Provide the [X, Y] coordinate of the cell's center where the given text is located.  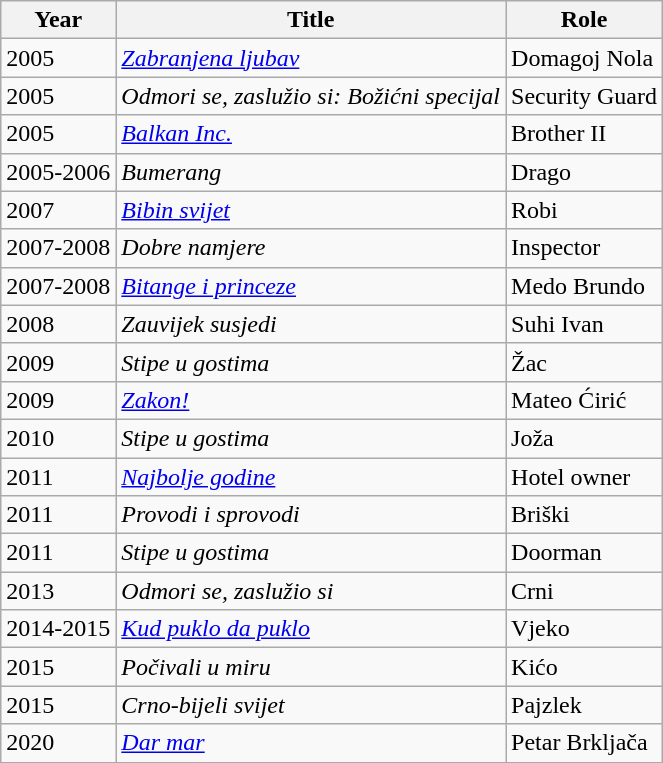
Dar mar [311, 743]
Brother II [584, 134]
Security Guard [584, 96]
Bumerang [311, 172]
Hotel owner [584, 477]
Zauvijek susjedi [311, 324]
Zabranjena ljubav [311, 58]
Počivali u miru [311, 667]
Najbolje godine [311, 477]
2013 [58, 591]
Suhi Ivan [584, 324]
Year [58, 20]
Balkan Inc. [311, 134]
Crni [584, 591]
Bitange i princeze [311, 286]
Žac [584, 362]
Odmori se, zaslužio si: Božićni specijal [311, 96]
Bibin svijet [311, 210]
Pajzlek [584, 705]
Vjeko [584, 629]
2010 [58, 438]
Crno-bijeli svijet [311, 705]
2020 [58, 743]
Title [311, 20]
Role [584, 20]
Joža [584, 438]
Briški [584, 515]
Inspector [584, 248]
Robi [584, 210]
Petar Brkljača [584, 743]
Mateo Ćirić [584, 400]
Zakon! [311, 400]
Medo Brundo [584, 286]
2008 [58, 324]
Dobre namjere [311, 248]
2014-2015 [58, 629]
Kud puklo da puklo [311, 629]
Provodi i sprovodi [311, 515]
2005-2006 [58, 172]
Drago [584, 172]
Doorman [584, 553]
Domagoj Nola [584, 58]
2007 [58, 210]
Kićo [584, 667]
Odmori se, zaslužio si [311, 591]
